Pinpoint the cell where the given text exists, returning its [X, Y] midpoint coordinate. 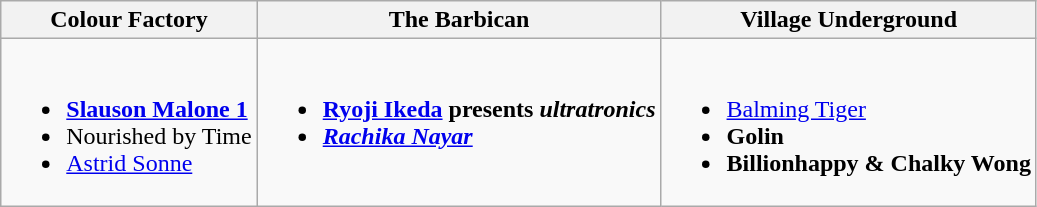
Village Underground [848, 20]
The Barbican [459, 20]
Balming TigerGolinBillionhappy & Chalky Wong [848, 122]
Ryoji Ikeda presents ultratronicsRachika Nayar [459, 122]
Colour Factory [129, 20]
Slauson Malone 1Nourished by TimeAstrid Sonne [129, 122]
